Search for the cell housing the specified text and yield its [X, Y] center coordinate. 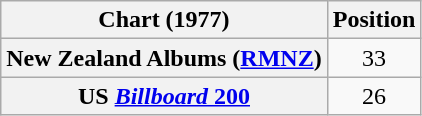
US Billboard 200 [164, 96]
New Zealand Albums (RMNZ) [164, 58]
Position [374, 20]
26 [374, 96]
Chart (1977) [164, 20]
33 [374, 58]
